Detect which cell encompasses the target text, then output its (x, y) center coordinate. 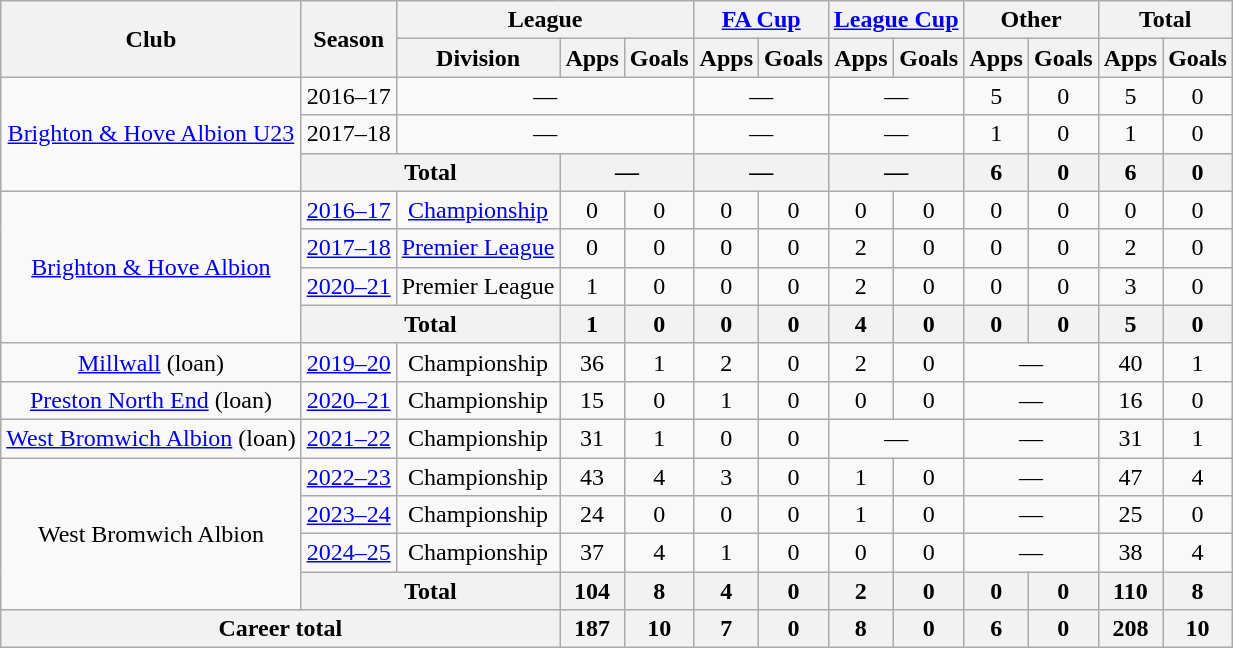
Other (1031, 20)
43 (592, 477)
Preston North End (loan) (151, 400)
2022–23 (348, 477)
47 (1130, 477)
36 (592, 362)
37 (592, 553)
2019–20 (348, 362)
208 (1130, 629)
7 (726, 629)
187 (592, 629)
16 (1130, 400)
Season (348, 39)
2023–24 (348, 515)
West Bromwich Albion (151, 534)
15 (592, 400)
2024–25 (348, 553)
Brighton & Hove Albion (151, 267)
25 (1130, 515)
38 (1130, 553)
40 (1130, 362)
110 (1130, 591)
League Cup (896, 20)
Club (151, 39)
Brighton & Hove Albion U23 (151, 134)
Career total (280, 629)
24 (592, 515)
Division (478, 58)
104 (592, 591)
League (545, 20)
2021–22 (348, 438)
Millwall (loan) (151, 362)
West Bromwich Albion (loan) (151, 438)
FA Cup (761, 20)
